Provide the [X, Y] coordinate of the cell's center where the given text is located.  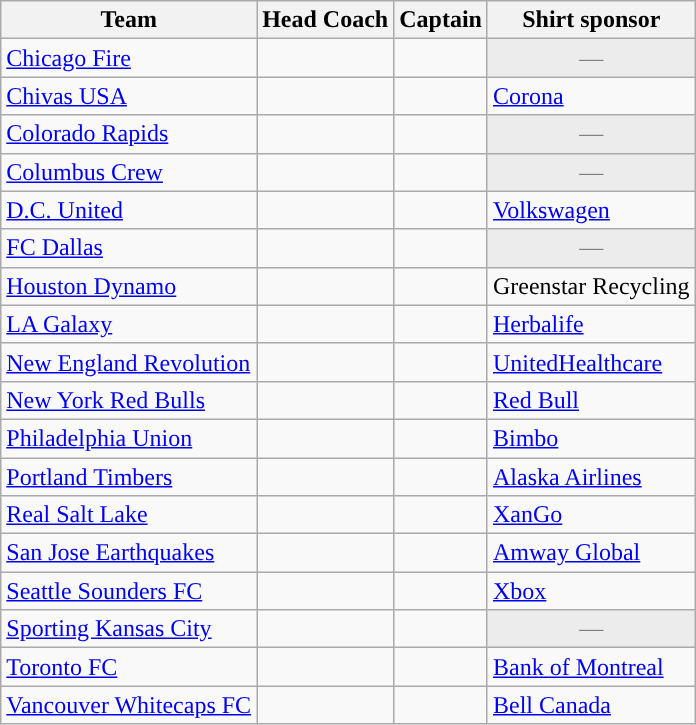
New England Revolution [129, 362]
Real Salt Lake [129, 515]
UnitedHealthcare [591, 362]
New York Red Bulls [129, 400]
Chicago Fire [129, 58]
Amway Global [591, 553]
Volkswagen [591, 210]
Bank of Montreal [591, 667]
Greenstar Recycling [591, 286]
Sporting Kansas City [129, 629]
LA Galaxy [129, 324]
Alaska Airlines [591, 477]
FC Dallas [129, 248]
Corona [591, 96]
Vancouver Whitecaps FC [129, 705]
Houston Dynamo [129, 286]
Chivas USA [129, 96]
D.C. United [129, 210]
Seattle Sounders FC [129, 591]
Portland Timbers [129, 477]
Xbox [591, 591]
Columbus Crew [129, 172]
Team [129, 20]
Toronto FC [129, 667]
Bell Canada [591, 705]
Head Coach [326, 20]
Red Bull [591, 400]
San Jose Earthquakes [129, 553]
Bimbo [591, 438]
Herbalife [591, 324]
XanGo [591, 515]
Colorado Rapids [129, 134]
Philadelphia Union [129, 438]
Captain [441, 20]
Shirt sponsor [591, 20]
